Capture the cell that displays the provided text and extract its [x, y] central coordinate. 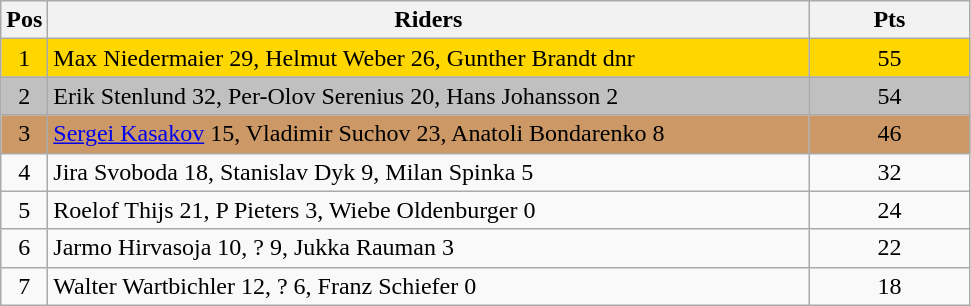
32 [890, 172]
Pos [24, 20]
Jarmo Hirvasoja 10, ? 9, Jukka Rauman 3 [428, 248]
Roelof Thijs 21, P Pieters 3, Wiebe Oldenburger 0 [428, 210]
Sergei Kasakov 15, Vladimir Suchov 23, Anatoli Bondarenko 8 [428, 134]
4 [24, 172]
6 [24, 248]
Max Niedermaier 29, Helmut Weber 26, Gunther Brandt dnr [428, 58]
54 [890, 96]
7 [24, 286]
2 [24, 96]
1 [24, 58]
Walter Wartbichler 12, ? 6, Franz Schiefer 0 [428, 286]
18 [890, 286]
22 [890, 248]
Riders [428, 20]
5 [24, 210]
55 [890, 58]
46 [890, 134]
24 [890, 210]
3 [24, 134]
Jira Svoboda 18, Stanislav Dyk 9, Milan Spinka 5 [428, 172]
Pts [890, 20]
Erik Stenlund 32, Per-Olov Serenius 20, Hans Johansson 2 [428, 96]
